Output the (X, Y) coordinate of the center of the cell containing the given text.  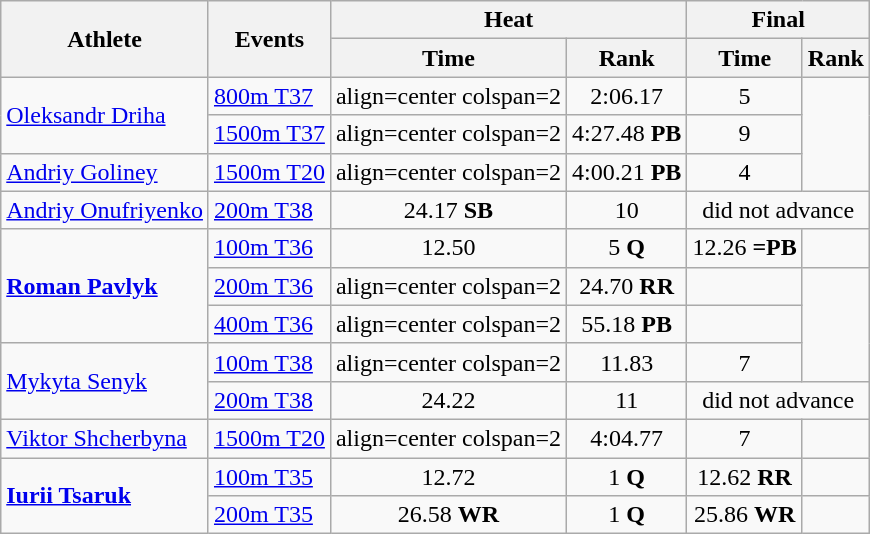
Andriy Onufriyenko (105, 210)
Mykyta Senyk (105, 381)
24.70 RR (626, 286)
100m T36 (269, 248)
55.18 PB (626, 324)
200m T35 (269, 515)
Roman Pavlyk (105, 286)
12.72 (448, 477)
4:00.21 PB (626, 172)
25.86 WR (744, 515)
5 Q (626, 248)
Heat (508, 20)
26.58 WR (448, 515)
400m T36 (269, 324)
Events (269, 39)
4:04.77 (626, 438)
4 (744, 172)
11 (626, 400)
4:27.48 PB (626, 134)
200m T36 (269, 286)
12.26 =PB (744, 248)
Athlete (105, 39)
24.22 (448, 400)
9 (744, 134)
10 (626, 210)
800m T37 (269, 96)
1500m T37 (269, 134)
100m T35 (269, 477)
Oleksandr Driha (105, 115)
Viktor Shcherbyna (105, 438)
100m T38 (269, 362)
Final (778, 20)
11.83 (626, 362)
24.17 SB (448, 210)
12.62 RR (744, 477)
Andriy Goliney (105, 172)
5 (744, 96)
12.50 (448, 248)
2:06.17 (626, 96)
Iurii Tsaruk (105, 496)
